Pinpoint the cell where the given text exists, returning its [x, y] midpoint coordinate. 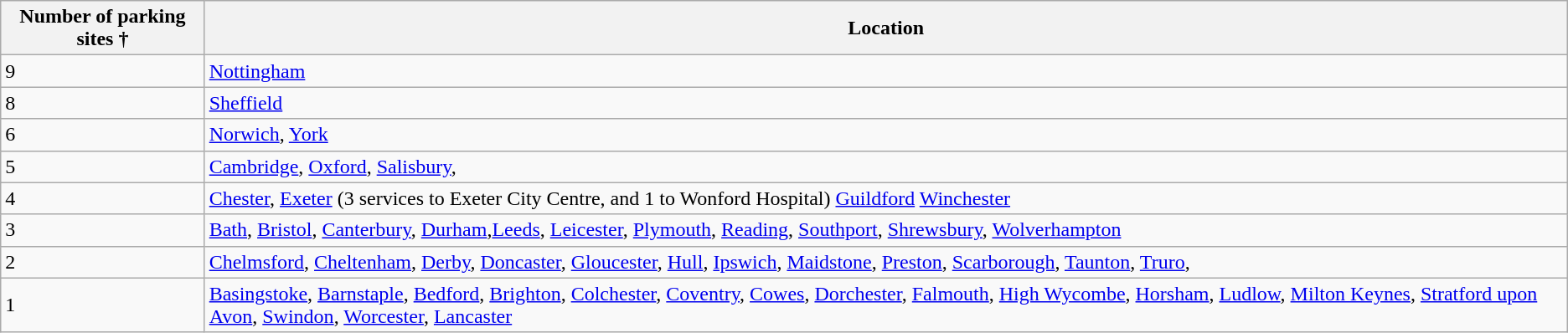
Cambridge, Oxford, Salisbury, [886, 166]
Chelmsford, Cheltenham, Derby, Doncaster, Gloucester, Hull, Ipswich, Maidstone, Preston, Scarborough, Taunton, Truro, [886, 262]
6 [102, 135]
4 [102, 198]
5 [102, 166]
2 [102, 262]
1 [102, 305]
Number of parking sites † [102, 28]
Sheffield [886, 103]
3 [102, 230]
Bath, Bristol, Canterbury, Durham,Leeds, Leicester, Plymouth, Reading, Southport, Shrewsbury, Wolverhampton [886, 230]
Chester, Exeter (3 services to Exeter City Centre, and 1 to Wonford Hospital) Guildford Winchester [886, 198]
Nottingham [886, 71]
8 [102, 103]
Norwich, York [886, 135]
9 [102, 71]
Location [886, 28]
